Find where the given text appears and provide that cell's center as (X, Y) coordinate. 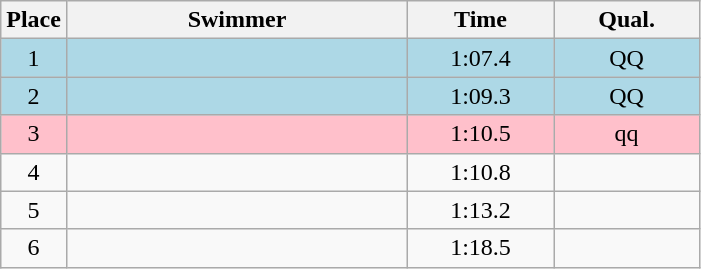
1:13.2 (481, 210)
Qual. (627, 20)
Time (481, 20)
1:07.4 (481, 58)
4 (34, 172)
1 (34, 58)
qq (627, 134)
1:18.5 (481, 248)
6 (34, 248)
3 (34, 134)
Place (34, 20)
Swimmer (236, 20)
1:09.3 (481, 96)
1:10.8 (481, 172)
1:10.5 (481, 134)
5 (34, 210)
2 (34, 96)
